Output the [x, y] coordinate of the center of the cell containing the given text.  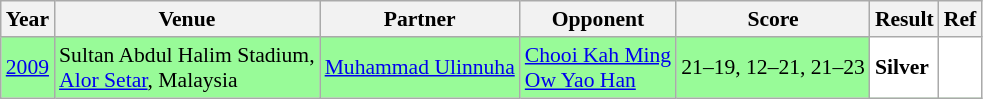
2009 [28, 68]
Chooi Kah Ming Ow Yao Han [598, 68]
Opponent [598, 19]
Muhammad Ulinnuha [420, 68]
Silver [904, 68]
Venue [187, 19]
Year [28, 19]
21–19, 12–21, 21–23 [773, 68]
Result [904, 19]
Score [773, 19]
Ref [960, 19]
Sultan Abdul Halim Stadium,Alor Setar, Malaysia [187, 68]
Partner [420, 19]
